Return (X, Y) of the center of cell containing provided text 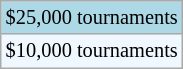
$10,000 tournaments (92, 51)
$25,000 tournaments (92, 17)
